Locate the cell with the specified text and output its (x, y) center coordinate. 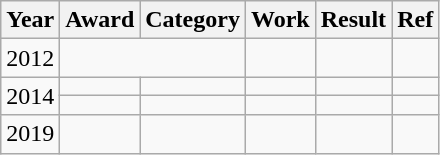
2012 (30, 58)
Result (353, 20)
Work (280, 20)
2019 (30, 134)
2014 (30, 96)
Award (100, 20)
Category (193, 20)
Year (30, 20)
Ref (416, 20)
